Identify which cell holds the provided text, then report its (X, Y) central coordinate. 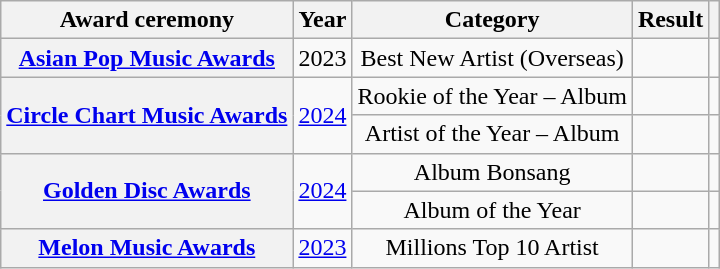
Rookie of the Year – Album (492, 96)
Album of the Year (492, 210)
Asian Pop Music Awards (147, 58)
Best New Artist (Overseas) (492, 58)
Golden Disc Awards (147, 191)
Award ceremony (147, 20)
Result (670, 20)
Millions Top 10 Artist (492, 248)
Circle Chart Music Awards (147, 115)
Year (322, 20)
Category (492, 20)
Album Bonsang (492, 172)
Melon Music Awards (147, 248)
Artist of the Year – Album (492, 134)
